Return the (x, y) coordinate for the center point of the cell that contains the specified text.  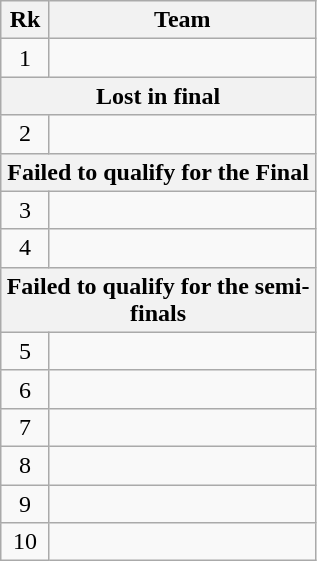
7 (26, 427)
6 (26, 389)
4 (26, 248)
Lost in final (158, 96)
10 (26, 542)
3 (26, 210)
Team (182, 20)
Failed to qualify for the Final (158, 172)
8 (26, 465)
9 (26, 503)
Failed to qualify for the semi-finals (158, 300)
1 (26, 58)
2 (26, 134)
Rk (26, 20)
5 (26, 351)
